Search for the cell housing the specified text and yield its (X, Y) center coordinate. 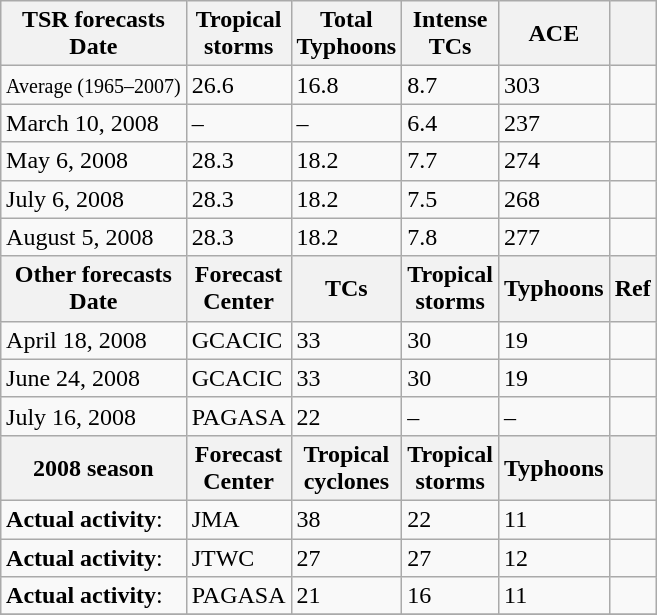
16 (450, 596)
268 (554, 199)
TCs (346, 288)
303 (554, 85)
277 (554, 237)
7.8 (450, 237)
April 18, 2008 (94, 340)
IntenseTCs (450, 34)
237 (554, 123)
12 (554, 557)
JMA (238, 519)
Ref (632, 288)
8.7 (450, 85)
7.5 (450, 199)
274 (554, 161)
6.4 (450, 123)
38 (346, 519)
Other forecastsDate (94, 288)
7.7 (450, 161)
2008 season (94, 468)
TSR forecastsDate (94, 34)
August 5, 2008 (94, 237)
July 6, 2008 (94, 199)
June 24, 2008 (94, 378)
JTWC (238, 557)
May 6, 2008 (94, 161)
March 10, 2008 (94, 123)
Tropicalcyclones (346, 468)
July 16, 2008 (94, 416)
ACE (554, 34)
TotalTyphoons (346, 34)
Average (1965–2007) (94, 85)
16.8 (346, 85)
21 (346, 596)
26.6 (238, 85)
